Scan for the cell matching the given text and deliver its (X, Y) coordinate at center. 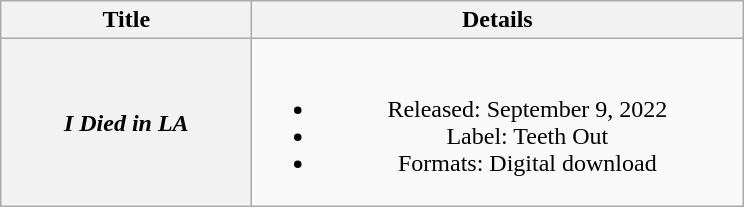
Title (126, 20)
I Died in LA (126, 122)
Details (498, 20)
Released: September 9, 2022Label: Teeth OutFormats: Digital download (498, 122)
